Locate the cell with the specified text and output its (x, y) center coordinate. 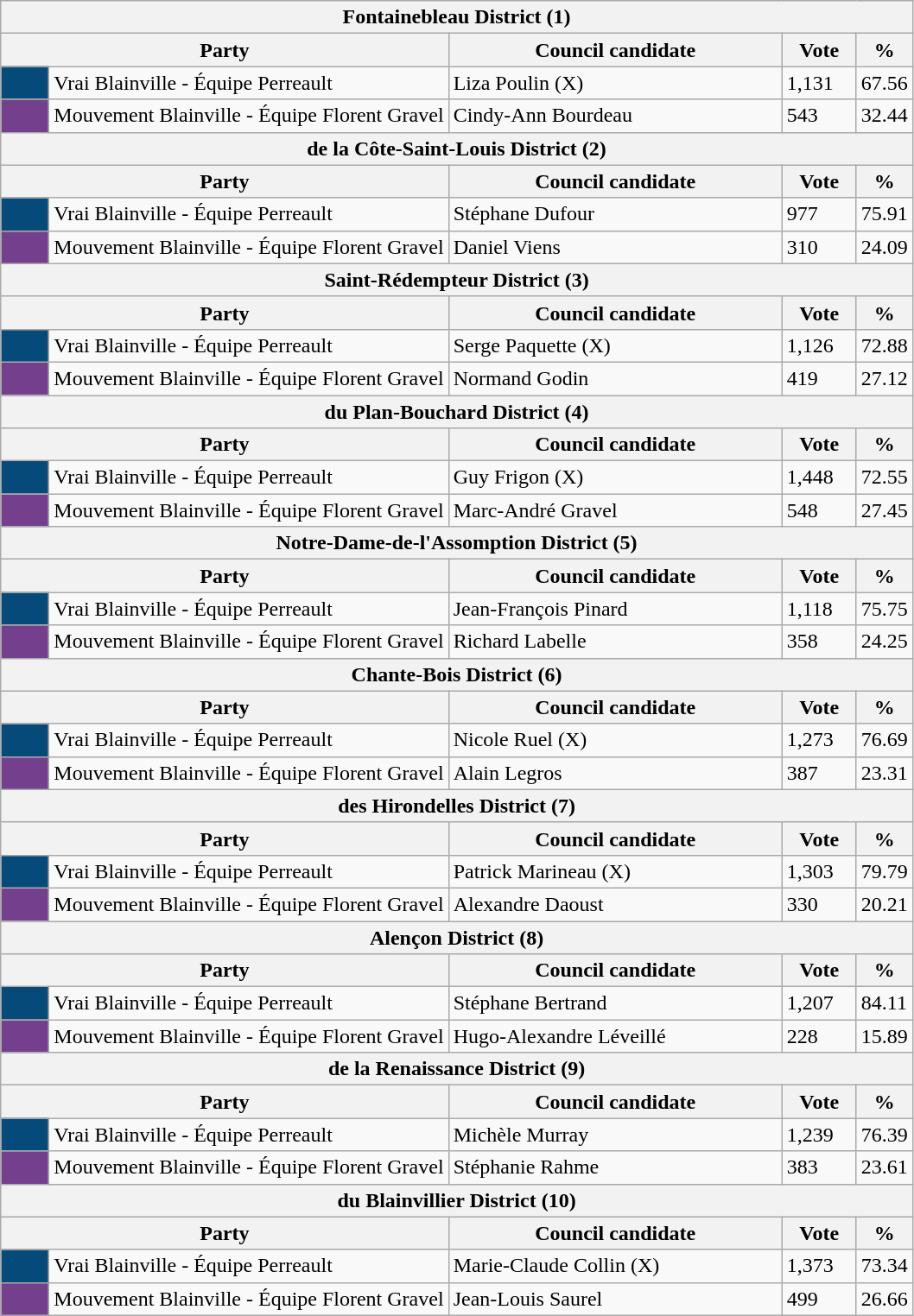
Daniel Viens (615, 247)
Marie-Claude Collin (X) (615, 1266)
des Hirondelles District (7) (457, 806)
Guy Frigon (X) (615, 478)
de la Renaissance District (9) (457, 1069)
23.31 (885, 773)
977 (819, 214)
Alexandre Daoust (615, 904)
27.45 (885, 510)
Patrick Marineau (X) (615, 871)
330 (819, 904)
de la Côte-Saint-Louis District (2) (457, 149)
76.39 (885, 1135)
du Plan-Bouchard District (4) (457, 412)
228 (819, 1036)
358 (819, 642)
Stéphane Dufour (615, 214)
Liza Poulin (X) (615, 83)
Stéphanie Rahme (615, 1167)
Richard Labelle (615, 642)
Alençon District (8) (457, 937)
32.44 (885, 116)
Marc-André Gravel (615, 510)
75.75 (885, 609)
79.79 (885, 871)
Serge Paquette (X) (615, 345)
1,303 (819, 871)
24.25 (885, 642)
1,118 (819, 609)
1,373 (819, 1266)
Nicole Ruel (X) (615, 740)
543 (819, 116)
Jean-François Pinard (615, 609)
548 (819, 510)
26.66 (885, 1299)
Saint-Rédempteur District (3) (457, 280)
Fontainebleau District (1) (457, 17)
Chante-Bois District (6) (457, 674)
499 (819, 1299)
419 (819, 378)
387 (819, 773)
1,239 (819, 1135)
76.69 (885, 740)
Normand Godin (615, 378)
73.34 (885, 1266)
1,131 (819, 83)
du Blainvillier District (10) (457, 1200)
1,207 (819, 1003)
383 (819, 1167)
20.21 (885, 904)
Alain Legros (615, 773)
Jean-Louis Saurel (615, 1299)
23.61 (885, 1167)
1,448 (819, 478)
Michèle Murray (615, 1135)
310 (819, 247)
15.89 (885, 1036)
Stéphane Bertrand (615, 1003)
84.11 (885, 1003)
75.91 (885, 214)
Hugo-Alexandre Léveillé (615, 1036)
67.56 (885, 83)
72.55 (885, 478)
72.88 (885, 345)
Cindy-Ann Bourdeau (615, 116)
1,126 (819, 345)
Notre-Dame-de-l'Assomption District (5) (457, 543)
24.09 (885, 247)
1,273 (819, 740)
27.12 (885, 378)
